Locate the cell with the specified text and output its (X, Y) center coordinate. 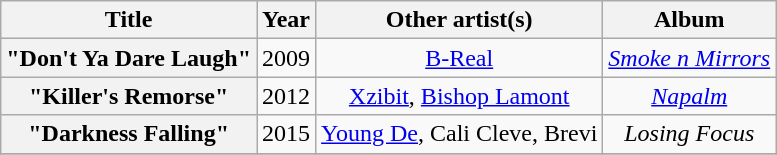
Napalm (690, 96)
2015 (286, 134)
2009 (286, 58)
Young De, Cali Cleve, Brevi (460, 134)
Losing Focus (690, 134)
2012 (286, 96)
"Killer's Remorse" (129, 96)
Xzibit, Bishop Lamont (460, 96)
"Don't Ya Dare Laugh" (129, 58)
"Darkness Falling" (129, 134)
Year (286, 20)
B-Real (460, 58)
Other artist(s) (460, 20)
Smoke n Mirrors (690, 58)
Album (690, 20)
Title (129, 20)
